Return the [X, Y] coordinate for the center point of the cell that contains the specified text.  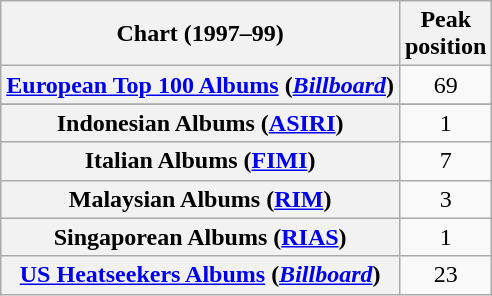
Italian Albums (FIMI) [200, 161]
23 [445, 275]
European Top 100 Albums (Billboard) [200, 85]
Malaysian Albums (RIM) [200, 199]
Singaporean Albums (RIAS) [200, 237]
7 [445, 161]
Chart (1997–99) [200, 34]
Indonesian Albums (ASIRI) [200, 123]
3 [445, 199]
Peakposition [445, 34]
US Heatseekers Albums (Billboard) [200, 275]
69 [445, 85]
